Determine the (X, Y) coordinate at the center of the cell enclosing the given text.  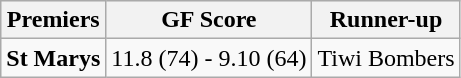
St Marys (54, 58)
11.8 (74) - 9.10 (64) (209, 58)
Runner-up (386, 20)
Tiwi Bombers (386, 58)
Premiers (54, 20)
GF Score (209, 20)
